From the cell containing the given text, extract its center point as [X, Y] coordinate. 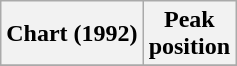
Peakposition [189, 34]
Chart (1992) [72, 34]
